Detect which cell encompasses the target text, then output its (X, Y) center coordinate. 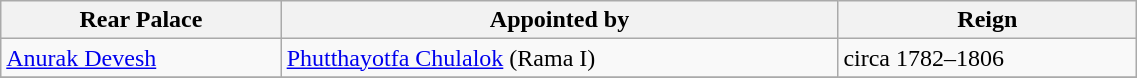
Reign (988, 20)
circa 1782–1806 (988, 58)
Anurak Devesh (141, 58)
Phutthayotfa Chulalok (Rama I) (560, 58)
Appointed by (560, 20)
Rear Palace (141, 20)
